Return the (x, y) coordinate for the center point of the cell that contains the specified text.  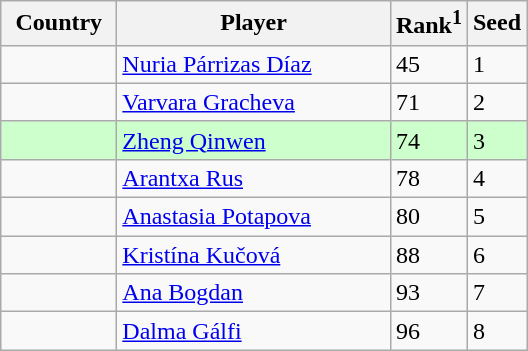
Anastasia Potapova (254, 217)
Zheng Qinwen (254, 140)
2 (496, 102)
4 (496, 178)
88 (428, 255)
5 (496, 217)
8 (496, 331)
Nuria Párrizas Díaz (254, 64)
74 (428, 140)
1 (496, 64)
Country (59, 24)
Arantxa Rus (254, 178)
3 (496, 140)
80 (428, 217)
96 (428, 331)
Rank1 (428, 24)
71 (428, 102)
45 (428, 64)
6 (496, 255)
Varvara Gracheva (254, 102)
Player (254, 24)
78 (428, 178)
Ana Bogdan (254, 293)
Kristína Kučová (254, 255)
Seed (496, 24)
7 (496, 293)
Dalma Gálfi (254, 331)
93 (428, 293)
